From the cell containing the given text, extract its center point as (x, y) coordinate. 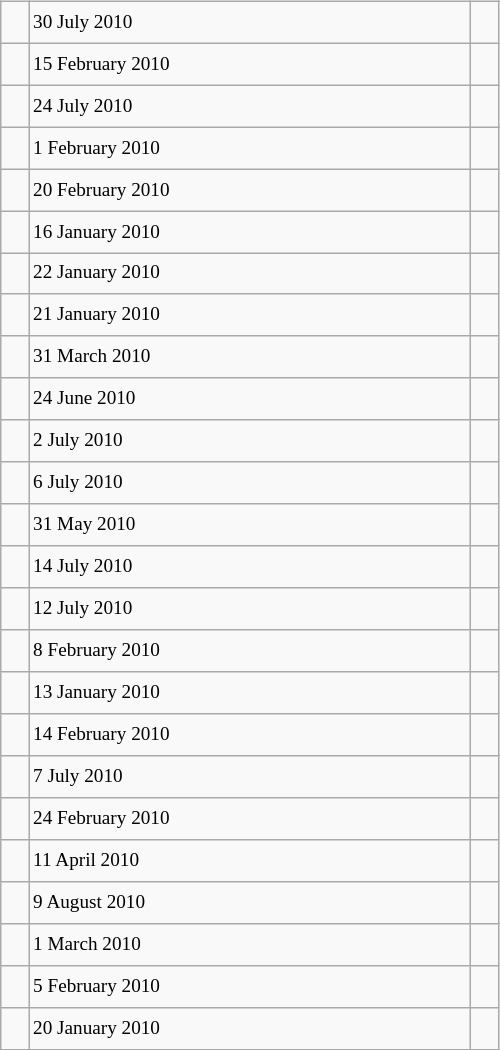
1 March 2010 (249, 944)
1 February 2010 (249, 148)
24 June 2010 (249, 399)
15 February 2010 (249, 64)
20 January 2010 (249, 1028)
24 July 2010 (249, 106)
16 January 2010 (249, 232)
22 January 2010 (249, 274)
2 July 2010 (249, 441)
13 January 2010 (249, 693)
6 July 2010 (249, 483)
31 May 2010 (249, 525)
12 July 2010 (249, 609)
31 March 2010 (249, 357)
14 February 2010 (249, 735)
30 July 2010 (249, 22)
21 January 2010 (249, 315)
8 February 2010 (249, 651)
14 July 2010 (249, 567)
9 August 2010 (249, 902)
24 February 2010 (249, 819)
11 April 2010 (249, 861)
7 July 2010 (249, 777)
20 February 2010 (249, 190)
5 February 2010 (249, 986)
